Output the (X, Y) coordinate of the center of the cell containing the given text.  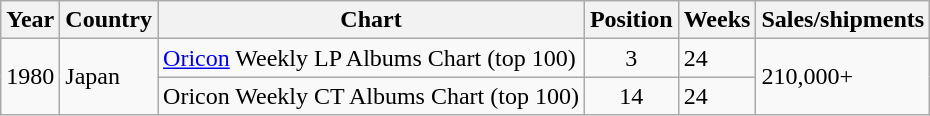
Oricon Weekly CT Albums Chart (top 100) (372, 96)
Chart (372, 20)
Country (109, 20)
Sales/shipments (843, 20)
Oricon Weekly LP Albums Chart (top 100) (372, 58)
Year (30, 20)
Position (631, 20)
14 (631, 96)
Weeks (717, 20)
210,000+ (843, 77)
Japan (109, 77)
1980 (30, 77)
3 (631, 58)
